Identify which cell holds the provided text, then report its [X, Y] central coordinate. 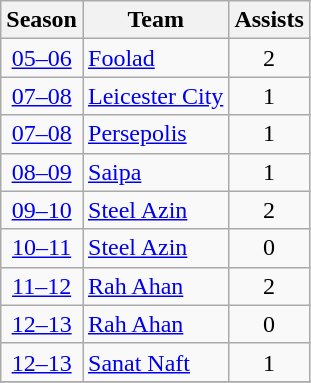
Assists [269, 20]
Persepolis [155, 134]
11–12 [42, 286]
Team [155, 20]
Leicester City [155, 96]
05–06 [42, 58]
Saipa [155, 172]
09–10 [42, 210]
10–11 [42, 248]
Sanat Naft [155, 362]
Season [42, 20]
Foolad [155, 58]
08–09 [42, 172]
